Return (X, Y) of the center of cell containing provided text 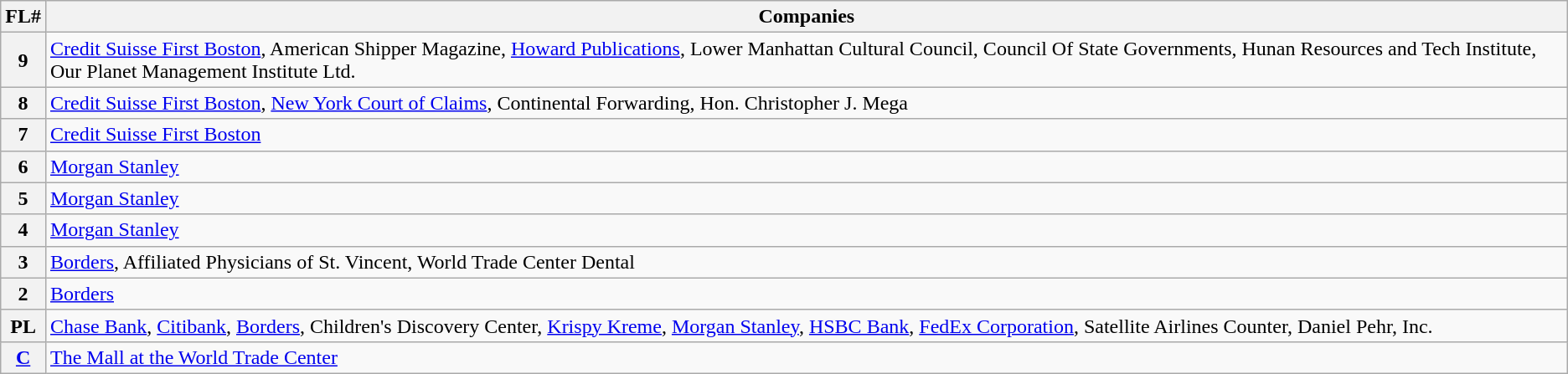
3 (23, 262)
6 (23, 167)
Borders (806, 294)
4 (23, 230)
The Mall at the World Trade Center (806, 357)
7 (23, 135)
PL (23, 325)
Credit Suisse First Boston (806, 135)
FL# (23, 17)
Credit Suisse First Boston, New York Court of Claims, Continental Forwarding, Hon. Christopher J. Mega (806, 103)
2 (23, 294)
C (23, 357)
Companies (806, 17)
5 (23, 198)
9 (23, 60)
Borders, Affiliated Physicians of St. Vincent, World Trade Center Dental (806, 262)
8 (23, 103)
